Pinpoint the cell where the given text exists, returning its (X, Y) midpoint coordinate. 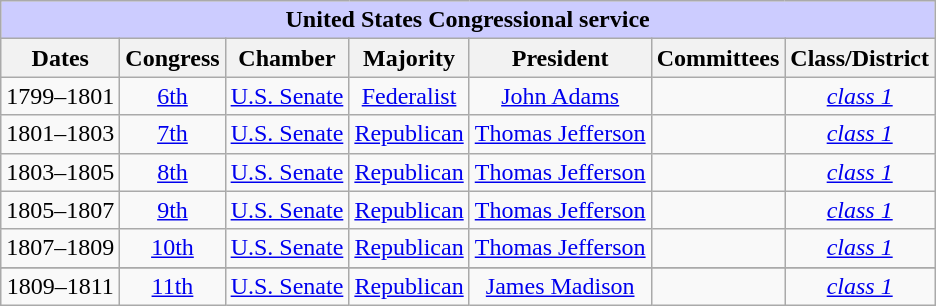
President (560, 58)
9th (172, 210)
Dates (60, 58)
8th (172, 172)
7th (172, 134)
1801–1803 (60, 134)
10th (172, 248)
Majority (409, 58)
Chamber (287, 58)
1805–1807 (60, 210)
United States Congressional service (468, 20)
1807–1809 (60, 248)
1799–1801 (60, 96)
James Madison (560, 286)
Class/District (860, 58)
Committees (718, 58)
Federalist (409, 96)
11th (172, 286)
1809–1811 (60, 286)
1803–1805 (60, 172)
Congress (172, 58)
John Adams (560, 96)
6th (172, 96)
